Capture the cell that displays the provided text and extract its [X, Y] central coordinate. 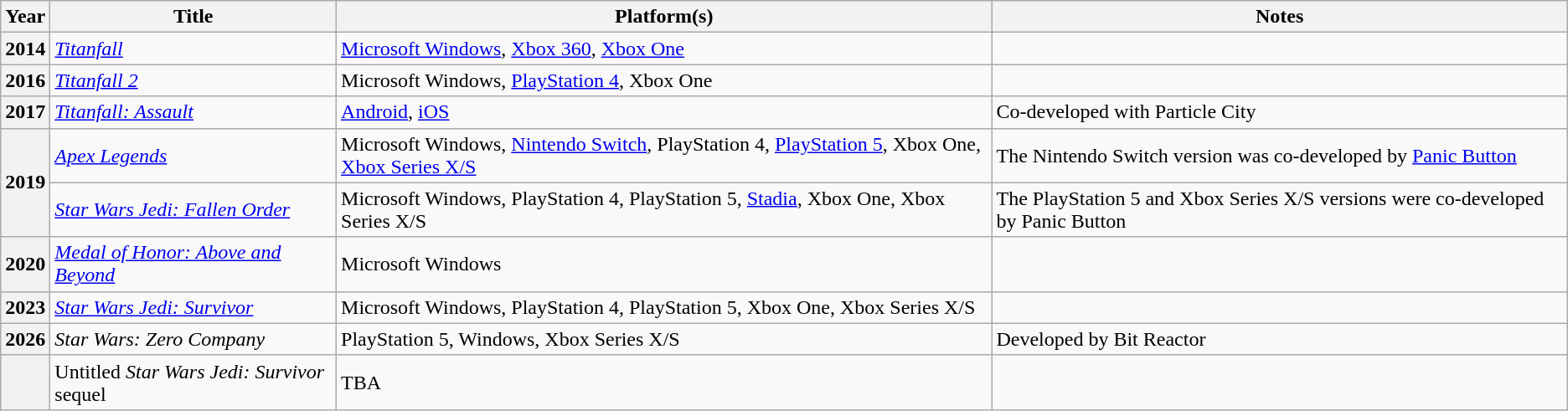
Titanfall [193, 49]
Notes [1280, 17]
Microsoft Windows, PlayStation 4, PlayStation 5, Xbox One, Xbox Series X/S [664, 307]
Microsoft Windows, Xbox 360, Xbox One [664, 49]
Star Wars Jedi: Survivor [193, 307]
Star Wars: Zero Company [193, 339]
Microsoft Windows, PlayStation 4, Xbox One [664, 80]
2020 [25, 265]
Titanfall: Assault [193, 112]
2019 [25, 182]
Apex Legends [193, 156]
Microsoft Windows [664, 265]
2026 [25, 339]
The Nintendo Switch version was co-developed by Panic Button [1280, 156]
Medal of Honor: Above and Beyond [193, 265]
TBA [664, 382]
PlayStation 5, Windows, Xbox Series X/S [664, 339]
Developed by Bit Reactor [1280, 339]
Android, iOS [664, 112]
2023 [25, 307]
Titanfall 2 [193, 80]
Title [193, 17]
2017 [25, 112]
Platform(s) [664, 17]
Untitled Star Wars Jedi: Survivor sequel [193, 382]
2016 [25, 80]
Microsoft Windows, Nintendo Switch, PlayStation 4, PlayStation 5, Xbox One, Xbox Series X/S [664, 156]
Co-developed with Particle City [1280, 112]
2014 [25, 49]
Microsoft Windows, PlayStation 4, PlayStation 5, Stadia, Xbox One, Xbox Series X/S [664, 209]
Star Wars Jedi: Fallen Order [193, 209]
Year [25, 17]
The PlayStation 5 and Xbox Series X/S versions were co-developed by Panic Button [1280, 209]
